Pinpoint the cell where the given text exists, returning its (X, Y) midpoint coordinate. 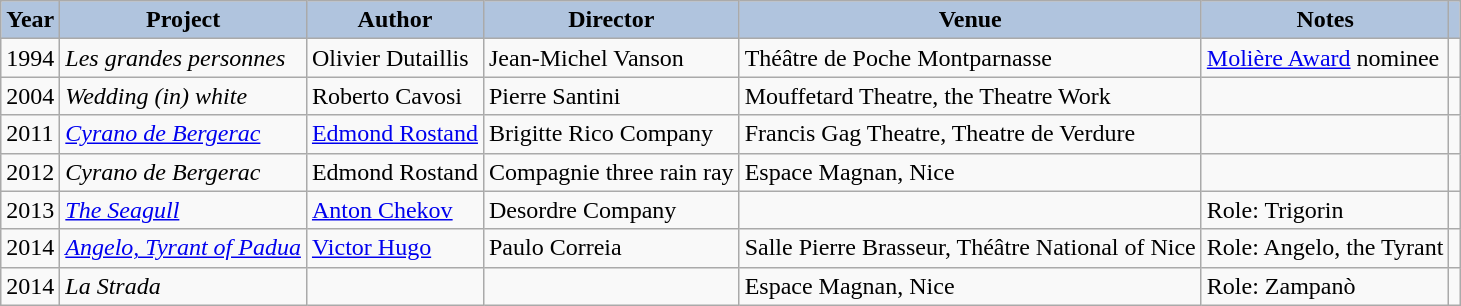
Role: Zampanò (1325, 286)
2013 (30, 210)
Desordre Company (611, 210)
Role: Angelo, the Tyrant (1325, 248)
Paulo Correia (611, 248)
Les grandes personnes (184, 58)
Francis Gag Theatre, Theatre de Verdure (970, 134)
Théâtre de Poche Montparnasse (970, 58)
Victor Hugo (394, 248)
The Seagull (184, 210)
Compagnie three rain ray (611, 172)
Angelo, Tyrant of Padua (184, 248)
La Strada (184, 286)
Project (184, 20)
1994 (30, 58)
Notes (1325, 20)
Venue (970, 20)
2012 (30, 172)
Jean-Michel Vanson (611, 58)
2004 (30, 96)
Wedding (in) white (184, 96)
Year (30, 20)
Role: Trigorin (1325, 210)
Salle Pierre Brasseur, Théâtre National of Nice (970, 248)
Brigitte Rico Company (611, 134)
Roberto Cavosi (394, 96)
Pierre Santini (611, 96)
Olivier Dutaillis (394, 58)
Molière Award nominee (1325, 58)
Mouffetard Theatre, the Theatre Work (970, 96)
Author (394, 20)
Director (611, 20)
Anton Chekov (394, 210)
2011 (30, 134)
